Detect which cell encompasses the target text, then output its (X, Y) center coordinate. 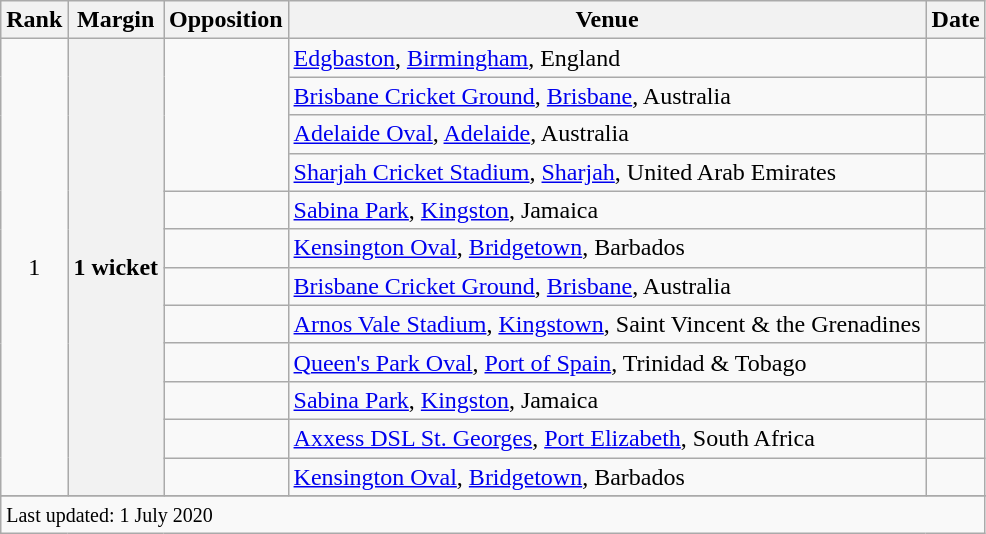
Edgbaston, Birmingham, England (607, 58)
Queen's Park Oval, Port of Spain, Trinidad & Tobago (607, 362)
Rank (34, 20)
Arnos Vale Stadium, Kingstown, Saint Vincent & the Grenadines (607, 324)
1 wicket (116, 268)
1 (34, 268)
Sharjah Cricket Stadium, Sharjah, United Arab Emirates (607, 172)
Venue (607, 20)
Opposition (226, 20)
Date (956, 20)
Axxess DSL St. Georges, Port Elizabeth, South Africa (607, 438)
Margin (116, 20)
Last updated: 1 July 2020 (493, 515)
Adelaide Oval, Adelaide, Australia (607, 134)
